Capture the cell that displays the provided text and extract its [x, y] central coordinate. 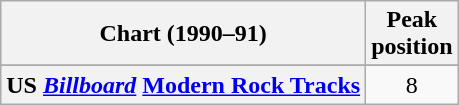
US Billboard Modern Rock Tracks [184, 85]
8 [412, 85]
Chart (1990–91) [184, 34]
Peakposition [412, 34]
